Identify which cell holds the provided text, then report its [X, Y] central coordinate. 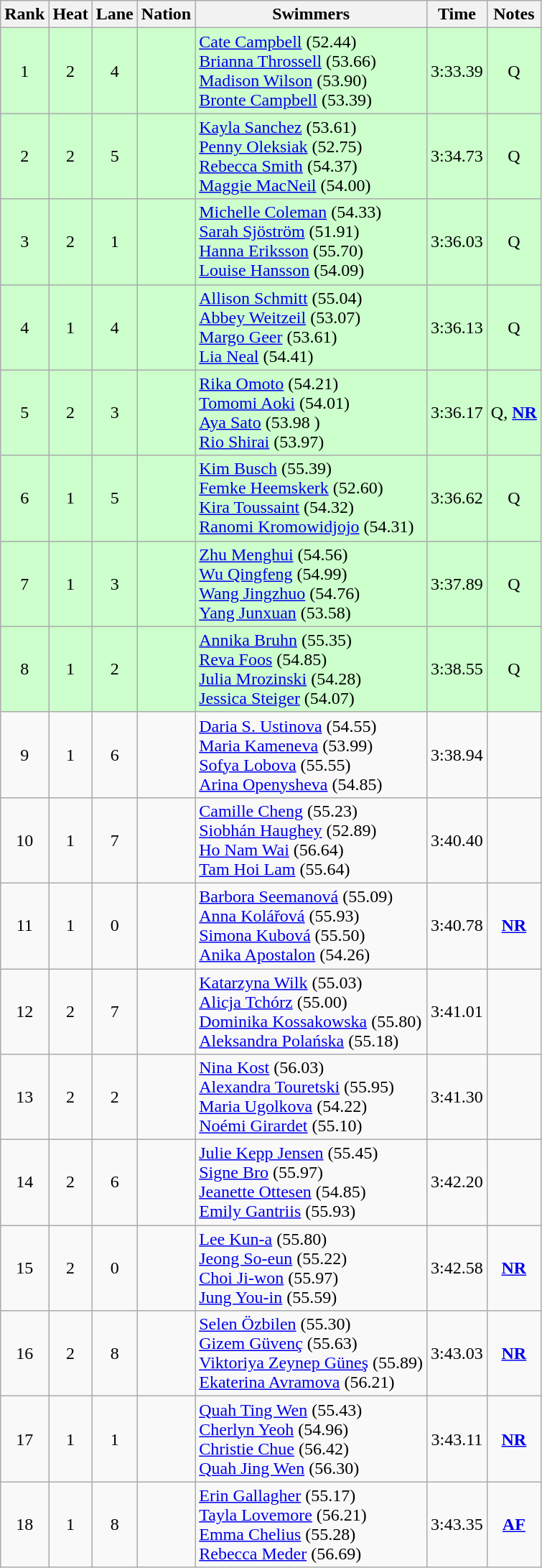
Quah Ting Wen (55.43)Cherlyn Yeoh (54.96)Christie Chue (56.42)Quah Jing Wen (56.30) [312, 1439]
3:36.17 [457, 412]
3:41.30 [457, 1098]
3:43.11 [457, 1439]
Rank [24, 14]
17 [24, 1439]
3:33.39 [457, 70]
Lane [115, 14]
Erin Gallagher (55.17) Tayla Lovemore (56.21)Emma Chelius (55.28)Rebecca Meder (56.69) [312, 1524]
Notes [514, 14]
3:36.62 [457, 498]
Time [457, 14]
Selen Özbilen (55.30)Gizem Güvenç (55.63)Viktoriya Zeynep Güneş (55.89)Ekaterina Avramova (56.21) [312, 1353]
3:42.20 [457, 1182]
3:38.94 [457, 754]
Cate Campbell (52.44)Brianna Throssell (53.66)Madison Wilson (53.90)Bronte Campbell (53.39) [312, 70]
Kim Busch (55.39)Femke Heemskerk (52.60)Kira Toussaint (54.32)Ranomi Kromowidjojo (54.31) [312, 498]
Katarzyna Wilk (55.03)Alicja Tchórz (55.00)Dominika Kossakowska (55.80)Aleksandra Polańska (55.18) [312, 1011]
3:37.89 [457, 583]
3:40.78 [457, 925]
Julie Kepp Jensen (55.45)Signe Bro (55.97)Jeanette Ottesen (54.85)Emily Gantriis (55.93) [312, 1182]
Barbora Seemanová (55.09)Anna Kolářová (55.93)Simona Kubová (55.50)Anika Apostalon (54.26) [312, 925]
11 [24, 925]
Swimmers [312, 14]
Camille Cheng (55.23)Siobhán Haughey (52.89)Ho Nam Wai (56.64)Tam Hoi Lam (55.64) [312, 840]
Nation [166, 14]
Lee Kun-a (55.80)Jeong So-eun (55.22)Choi Ji-won (55.97)Jung You-in (55.59) [312, 1268]
Michelle Coleman (54.33)Sarah Sjöström (51.91)Hanna Eriksson (55.70)Louise Hansson (54.09) [312, 241]
10 [24, 840]
15 [24, 1268]
3:41.01 [457, 1011]
Heat [70, 14]
3:36.13 [457, 328]
Nina Kost (56.03)Alexandra Touretski (55.95)Maria Ugolkova (54.22)Noémi Girardet (55.10) [312, 1098]
Q, NR [514, 412]
3:40.40 [457, 840]
18 [24, 1524]
Annika Bruhn (55.35)Reva Foos (54.85)Julia Mrozinski (54.28)Jessica Steiger (54.07) [312, 669]
3:42.58 [457, 1268]
3:34.73 [457, 157]
14 [24, 1182]
12 [24, 1011]
Daria S. Ustinova (54.55)Maria Kameneva (53.99)Sofya Lobova (55.55)Arina Openysheva (54.85) [312, 754]
AF [514, 1524]
9 [24, 754]
3:43.35 [457, 1524]
Allison Schmitt (55.04)Abbey Weitzeil (53.07)Margo Geer (53.61)Lia Neal (54.41) [312, 328]
3:36.03 [457, 241]
16 [24, 1353]
3:38.55 [457, 669]
Kayla Sanchez (53.61)Penny Oleksiak (52.75)Rebecca Smith (54.37)Maggie MacNeil (54.00) [312, 157]
Zhu Menghui (54.56)Wu Qingfeng (54.99)Wang Jingzhuo (54.76)Yang Junxuan (53.58) [312, 583]
13 [24, 1098]
3:43.03 [457, 1353]
Rika Omoto (54.21)Tomomi Aoki (54.01)Aya Sato (53.98 )Rio Shirai (53.97) [312, 412]
